Find where the given text appears and provide that cell's center as [X, Y] coordinate. 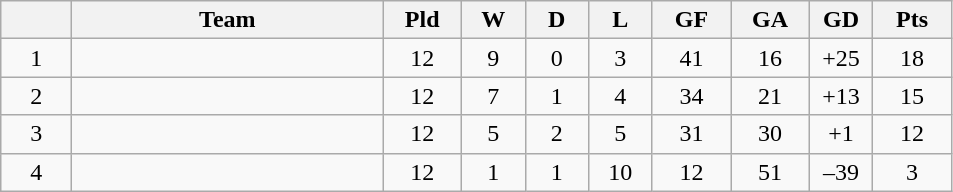
18 [912, 58]
+25 [841, 58]
GF [692, 20]
34 [692, 96]
Team [228, 20]
7 [493, 96]
41 [692, 58]
Pts [912, 20]
+13 [841, 96]
L [621, 20]
0 [557, 58]
+1 [841, 134]
W [493, 20]
51 [770, 172]
D [557, 20]
Pld [422, 20]
9 [493, 58]
15 [912, 96]
16 [770, 58]
10 [621, 172]
31 [692, 134]
GD [841, 20]
GA [770, 20]
30 [770, 134]
–39 [841, 172]
21 [770, 96]
